Return the [X, Y] coordinate for the center point of the cell that contains the specified text.  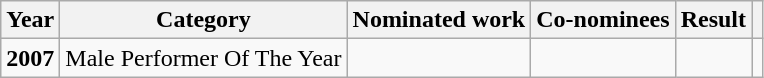
Co-nominees [603, 20]
Category [204, 20]
Male Performer Of The Year [204, 58]
Result [713, 20]
Year [30, 20]
Nominated work [439, 20]
2007 [30, 58]
